Locate the cell with the specified text and output its [x, y] center coordinate. 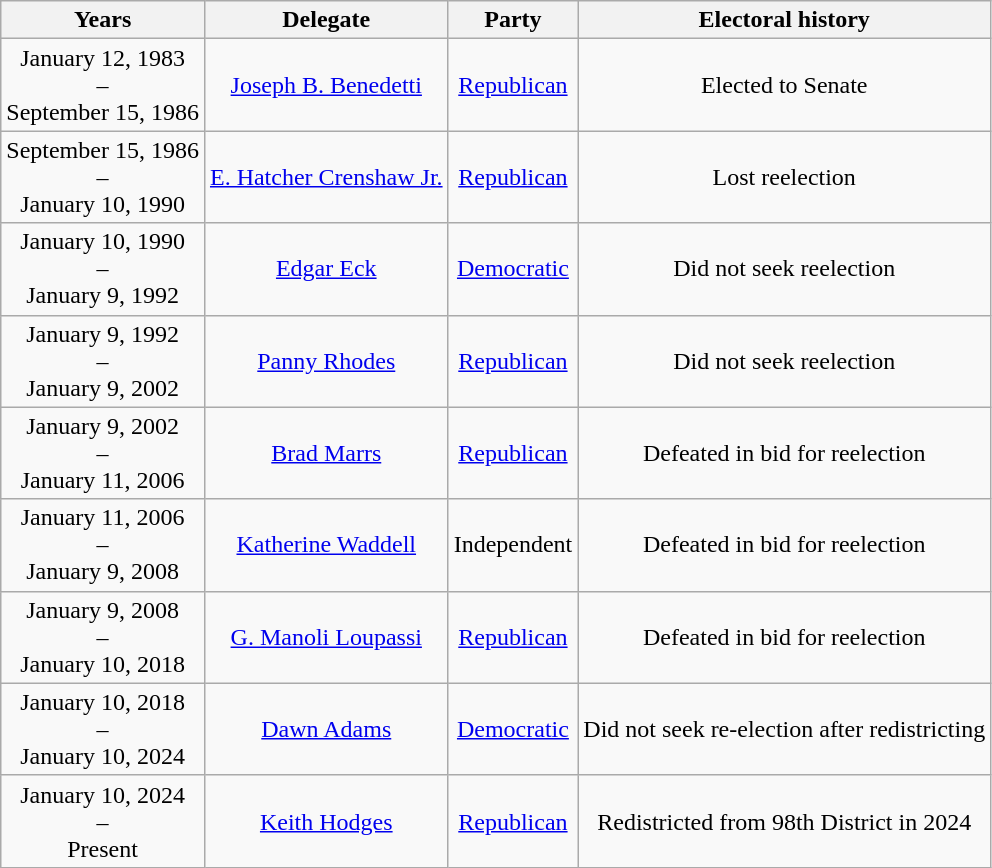
September 15, 1986–January 10, 1990 [103, 177]
January 9, 2002–January 11, 2006 [103, 453]
January 11, 2006–January 9, 2008 [103, 545]
Electoral history [784, 20]
Years [103, 20]
January 10, 1990–January 9, 1992 [103, 269]
Party [513, 20]
January 10, 2018–January 10, 2024 [103, 729]
Brad Marrs [326, 453]
Did not seek re-election after redistricting [784, 729]
G. Manoli Loupassi [326, 637]
January 9, 2008–January 10, 2018 [103, 637]
Panny Rhodes [326, 361]
Lost reelection [784, 177]
Independent [513, 545]
Dawn Adams [326, 729]
Edgar Eck [326, 269]
Delegate [326, 20]
Joseph B. Benedetti [326, 85]
January 12, 1983–September 15, 1986 [103, 85]
E. Hatcher Crenshaw Jr. [326, 177]
Elected to Senate [784, 85]
January 10, 2024–Present [103, 821]
January 9, 1992–January 9, 2002 [103, 361]
Katherine Waddell [326, 545]
Redistricted from 98th District in 2024 [784, 821]
Keith Hodges [326, 821]
